Pinpoint the cell where the given text exists, returning its (x, y) midpoint coordinate. 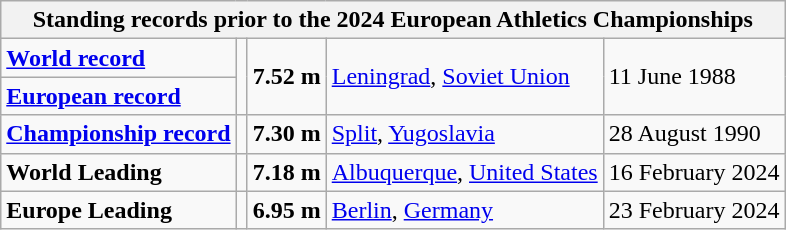
7.18 m (286, 172)
Split, Yugoslavia (464, 134)
11 June 1988 (694, 77)
Europe Leading (118, 210)
Albuquerque, United States (464, 172)
Standing records prior to the 2024 European Athletics Championships (393, 20)
28 August 1990 (694, 134)
Championship record (118, 134)
7.52 m (286, 77)
European record (118, 96)
6.95 m (286, 210)
World Leading (118, 172)
7.30 m (286, 134)
23 February 2024 (694, 210)
World record (118, 58)
16 February 2024 (694, 172)
Leningrad, Soviet Union (464, 77)
Berlin, Germany (464, 210)
